Detect which cell encompasses the target text, then output its [x, y] center coordinate. 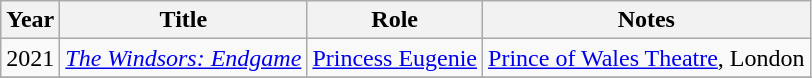
The Windsors: Endgame [184, 58]
Princess Eugenie [395, 58]
Notes [646, 20]
Prince of Wales Theatre, London [646, 58]
Year [30, 20]
2021 [30, 58]
Title [184, 20]
Role [395, 20]
